Return [x, y] of the center of cell containing provided text 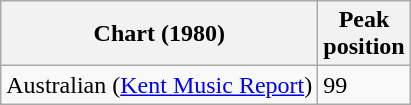
Australian (Kent Music Report) [160, 85]
99 [364, 85]
Peakposition [364, 34]
Chart (1980) [160, 34]
